Determine the [x, y] coordinate at the center of the cell enclosing the given text.  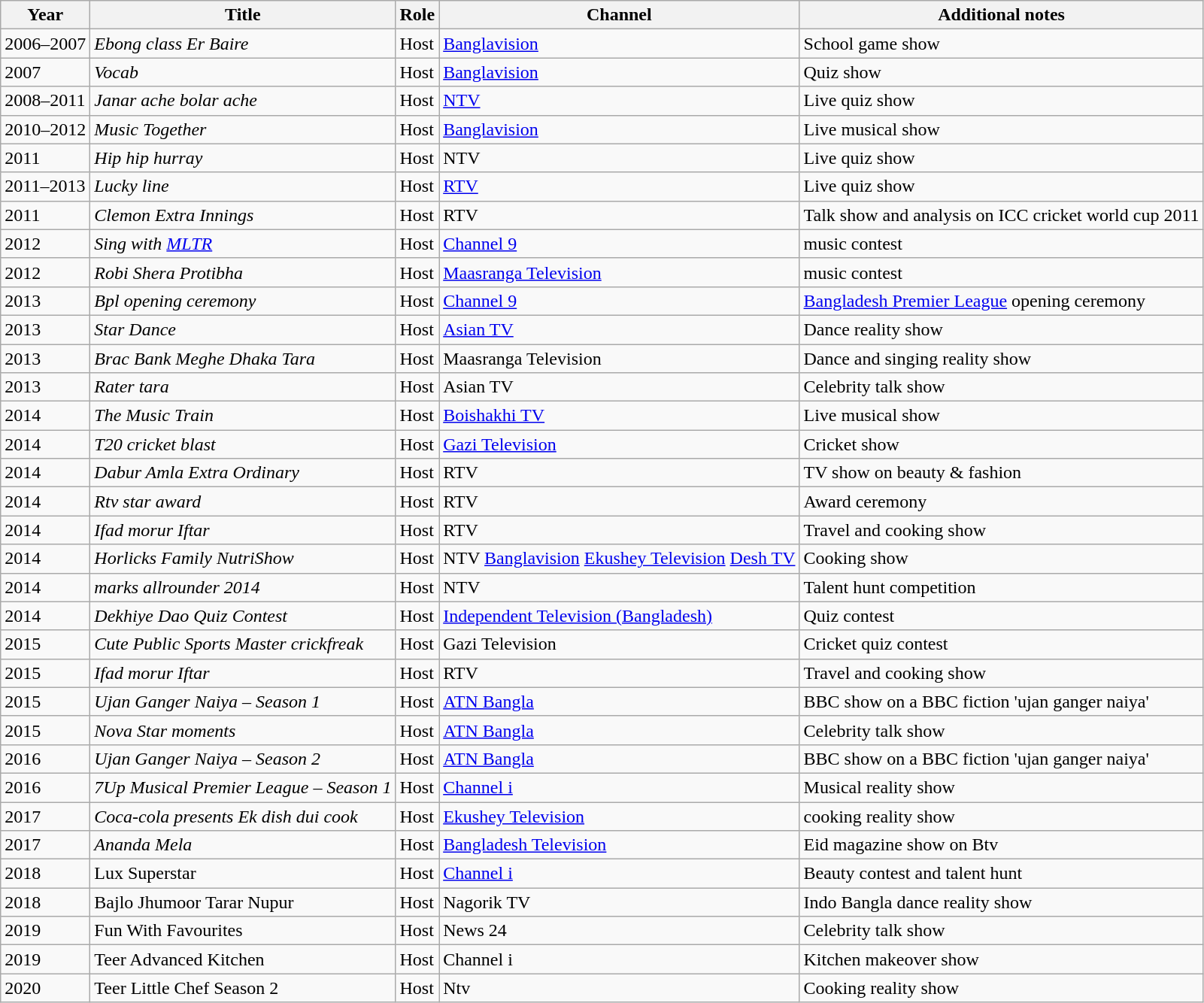
Eid magazine show on Btv [1002, 845]
Sing with MLTR [243, 244]
Title [243, 15]
Bangladesh Television [620, 845]
Rater tara [243, 387]
Dekhiye Dao Quiz Contest [243, 616]
Robi Shera Protibha [243, 272]
Beauty contest and talent hunt [1002, 874]
2011–2013 [45, 186]
Talk show and analysis on ICC cricket world cup 2011 [1002, 215]
2006–2007 [45, 44]
2010–2012 [45, 129]
Teer Little Chef Season 2 [243, 988]
Brac Bank Meghe Dhaka Tara [243, 359]
2020 [45, 988]
Additional notes [1002, 15]
Ekushey Television [620, 816]
Lucky line [243, 186]
Cricket show [1002, 444]
Fun With Favourites [243, 931]
Channel [620, 15]
News 24 [620, 931]
Boishakhi TV [620, 416]
cooking reality show [1002, 816]
Musical reality show [1002, 787]
Ntv [620, 988]
The Music Train [243, 416]
Music Together [243, 129]
2008–2011 [45, 101]
Teer Advanced Kitchen [243, 959]
Cute Public Sports Master crickfreak [243, 644]
Lux Superstar [243, 874]
Star Dance [243, 329]
Talent hunt competition [1002, 587]
Dance reality show [1002, 329]
Ananda Mela [243, 845]
Year [45, 15]
Cooking show [1002, 559]
Indo Bangla dance reality show [1002, 902]
Vocab [243, 72]
Quiz show [1002, 72]
Bangladesh Premier League opening ceremony [1002, 301]
Role [417, 15]
Dabur Amla Extra Ordinary [243, 473]
Horlicks Family NutriShow [243, 559]
Nova Star moments [243, 730]
Coca-cola presents Ek dish dui cook [243, 816]
Kitchen makeover show [1002, 959]
Ebong class Er Baire [243, 44]
TV show on beauty & fashion [1002, 473]
NTV Banglavision Ekushey Television Desh TV [620, 559]
Cricket quiz contest [1002, 644]
marks allrounder 2014 [243, 587]
Nagorik TV [620, 902]
Rtv star award [243, 501]
Dance and singing reality show [1002, 359]
T20 cricket blast [243, 444]
Clemon Extra Innings [243, 215]
Cooking reality show [1002, 988]
Janar ache bolar ache [243, 101]
Bajlo Jhumoor Tarar Nupur [243, 902]
Bpl opening ceremony [243, 301]
Hip hip hurray [243, 158]
Ujan Ganger Naiya – Season 1 [243, 701]
Ujan Ganger Naiya – Season 2 [243, 759]
Independent Television (Bangladesh) [620, 616]
Quiz contest [1002, 616]
School game show [1002, 44]
Award ceremony [1002, 501]
2007 [45, 72]
7Up Musical Premier League – Season 1 [243, 787]
